Detect which cell encompasses the target text, then output its (x, y) center coordinate. 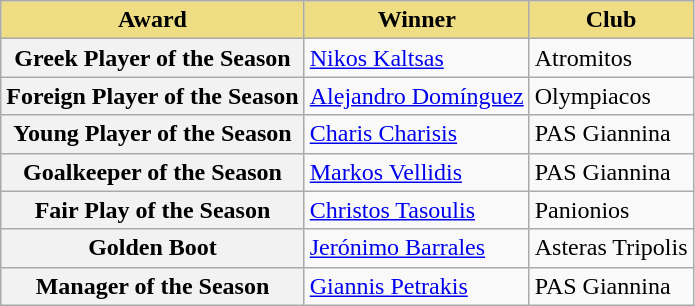
Asteras Tripolis (611, 248)
Foreign Player of the Season (152, 96)
Christos Tasoulis (416, 210)
Olympiacos (611, 96)
Alejandro Domínguez (416, 96)
Award (152, 20)
Goalkeeper of the Season (152, 172)
Charis Charisis (416, 134)
Golden Boot (152, 248)
Winner (416, 20)
Atromitos (611, 58)
Markos Vellidis (416, 172)
Club (611, 20)
Greek Player of the Season (152, 58)
Nikos Kaltsas (416, 58)
Manager of the Season (152, 286)
Jerónimo Barrales (416, 248)
Fair Play of the Season (152, 210)
Panionios (611, 210)
Giannis Petrakis (416, 286)
Young Player of the Season (152, 134)
